For the text-containing cell, return its midpoint in [x, y] coordinate format. 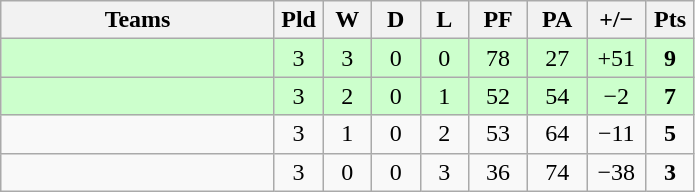
+51 [616, 58]
36 [498, 172]
Pld [298, 20]
D [396, 20]
5 [670, 134]
PF [498, 20]
L [444, 20]
7 [670, 96]
−38 [616, 172]
+/− [616, 20]
54 [558, 96]
52 [498, 96]
Pts [670, 20]
Teams [138, 20]
78 [498, 58]
−11 [616, 134]
PA [558, 20]
27 [558, 58]
53 [498, 134]
74 [558, 172]
9 [670, 58]
W [348, 20]
−2 [616, 96]
64 [558, 134]
